Scan for the cell matching the given text and deliver its (x, y) coordinate at center. 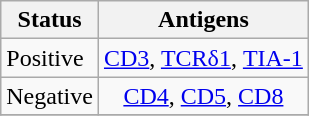
Positive (50, 58)
CD4, CD5, CD8 (203, 96)
Status (50, 20)
Negative (50, 96)
Antigens (203, 20)
CD3, TCRδ1, TIA-1 (203, 58)
